Locate the cell with the specified text and output its (x, y) center coordinate. 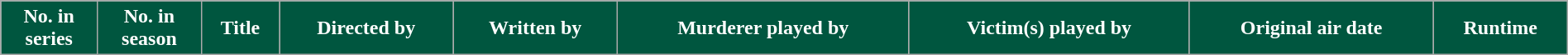
Directed by (366, 28)
Written by (536, 28)
Victim(s) played by (1049, 28)
Original air date (1312, 28)
No. inseries (50, 28)
Murderer played by (763, 28)
Runtime (1500, 28)
No. inseason (150, 28)
Title (240, 28)
